For the text-containing cell, return its midpoint in [x, y] coordinate format. 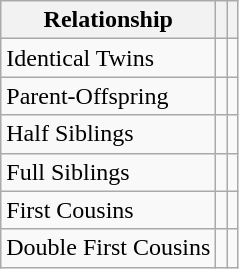
Full Siblings [108, 172]
Double First Cousins [108, 248]
First Cousins [108, 210]
Identical Twins [108, 58]
Parent-Offspring [108, 96]
Relationship [108, 20]
Half Siblings [108, 134]
